Pinpoint the cell where the given text exists, returning its (x, y) midpoint coordinate. 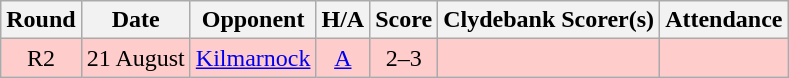
Score (404, 20)
R2 (41, 58)
21 August (136, 58)
Clydebank Scorer(s) (549, 20)
2–3 (404, 58)
Kilmarnock (253, 58)
H/A (343, 20)
Round (41, 20)
Attendance (724, 20)
A (343, 58)
Opponent (253, 20)
Date (136, 20)
